Scan for the cell matching the given text and deliver its (x, y) coordinate at center. 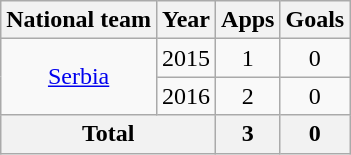
1 (248, 58)
2016 (186, 96)
Year (186, 20)
Apps (248, 20)
3 (248, 134)
2015 (186, 58)
Total (108, 134)
Serbia (79, 77)
National team (79, 20)
Goals (315, 20)
2 (248, 96)
